Search for the cell housing the specified text and yield its (x, y) center coordinate. 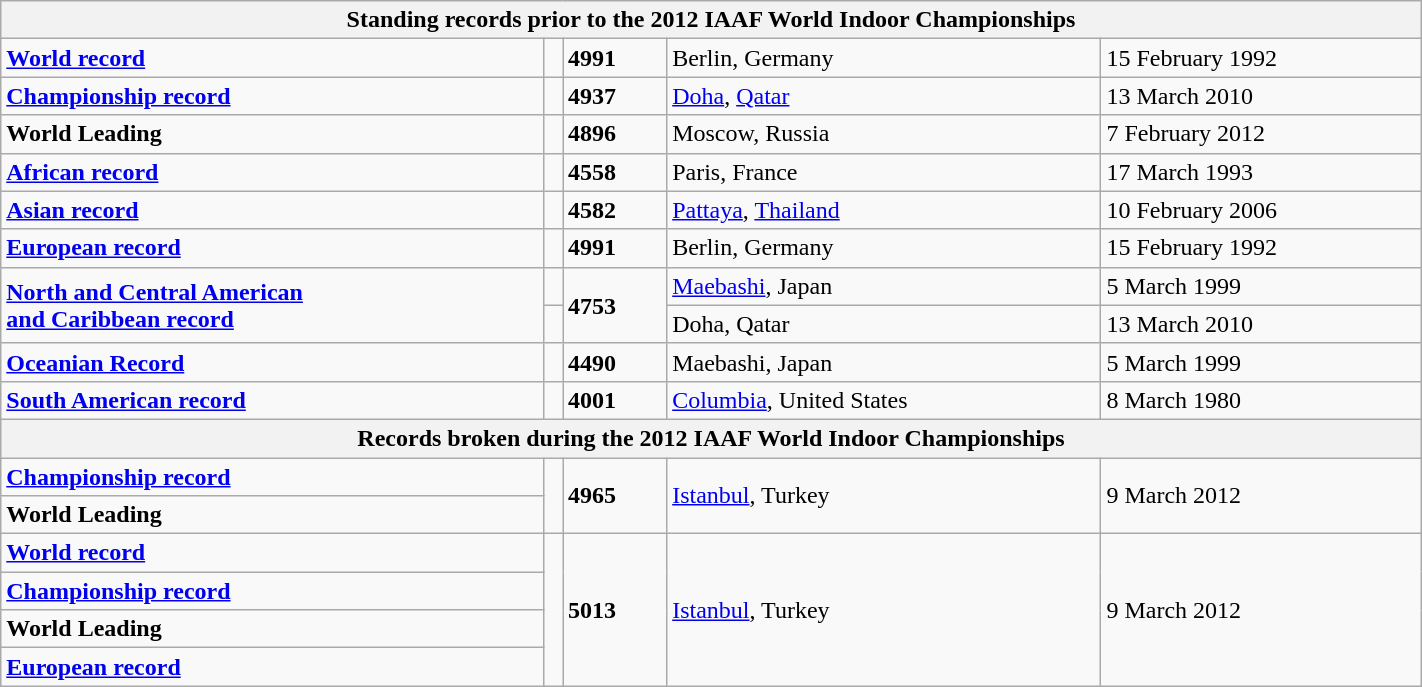
African record (272, 172)
South American record (272, 400)
North and Central American and Caribbean record (272, 305)
Pattaya, Thailand (884, 210)
8 March 1980 (1261, 400)
4001 (615, 400)
4582 (615, 210)
4753 (615, 305)
17 March 1993 (1261, 172)
Standing records prior to the 2012 IAAF World Indoor Championships (711, 20)
4965 (615, 496)
4490 (615, 362)
Oceanian Record (272, 362)
Columbia, United States (884, 400)
4937 (615, 96)
7 February 2012 (1261, 134)
Records broken during the 2012 IAAF World Indoor Championships (711, 438)
5013 (615, 610)
4558 (615, 172)
4896 (615, 134)
Asian record (272, 210)
Paris, France (884, 172)
10 February 2006 (1261, 210)
Moscow, Russia (884, 134)
